Search for the cell housing the specified text and yield its [x, y] center coordinate. 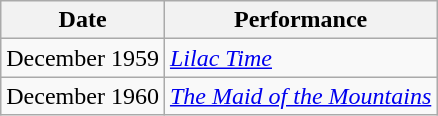
Performance [300, 20]
Date [83, 20]
December 1960 [83, 96]
The Maid of the Mountains [300, 96]
December 1959 [83, 58]
Lilac Time [300, 58]
